Find where the given text appears and provide that cell's center as [x, y] coordinate. 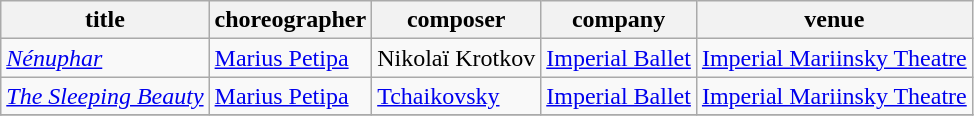
company [619, 20]
title [105, 20]
Nikolaï Krotkov [456, 58]
composer [456, 20]
Nénuphar [105, 58]
Tchaikovsky [456, 96]
venue [834, 20]
choreographer [290, 20]
The Sleeping Beauty [105, 96]
